From the cell containing the given text, extract its center point as [x, y] coordinate. 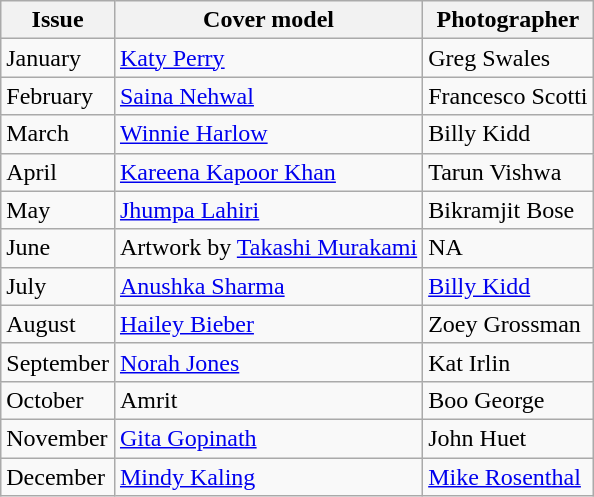
August [58, 324]
NA [508, 248]
Boo George [508, 400]
May [58, 210]
Norah Jones [268, 362]
Jhumpa Lahiri [268, 210]
April [58, 172]
January [58, 58]
February [58, 96]
Amrit [268, 400]
Katy Perry [268, 58]
Cover model [268, 20]
Mindy Kaling [268, 477]
Artwork by Takashi Murakami [268, 248]
Francesco Scotti [508, 96]
October [58, 400]
November [58, 438]
Tarun Vishwa [508, 172]
July [58, 286]
Hailey Bieber [268, 324]
December [58, 477]
March [58, 134]
Winnie Harlow [268, 134]
Bikramjit Bose [508, 210]
Kat Irlin [508, 362]
June [58, 248]
Zoey Grossman [508, 324]
Issue [58, 20]
John Huet [508, 438]
Greg Swales [508, 58]
September [58, 362]
Gita Gopinath [268, 438]
Mike Rosenthal [508, 477]
Photographer [508, 20]
Anushka Sharma [268, 286]
Kareena Kapoor Khan [268, 172]
Saina Nehwal [268, 96]
